Return the (X, Y) coordinate for the center point of the cell that contains the specified text.  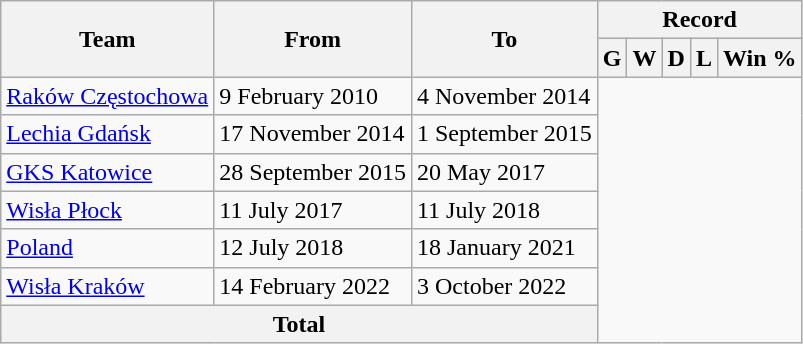
GKS Katowice (108, 172)
14 February 2022 (313, 286)
4 November 2014 (504, 96)
Raków Częstochowa (108, 96)
1 September 2015 (504, 134)
Poland (108, 248)
G (612, 58)
3 October 2022 (504, 286)
17 November 2014 (313, 134)
Lechia Gdańsk (108, 134)
28 September 2015 (313, 172)
D (676, 58)
18 January 2021 (504, 248)
9 February 2010 (313, 96)
Wisła Płock (108, 210)
Win % (760, 58)
To (504, 39)
Total (299, 324)
From (313, 39)
W (644, 58)
Wisła Kraków (108, 286)
11 July 2017 (313, 210)
Team (108, 39)
L (704, 58)
Record (700, 20)
12 July 2018 (313, 248)
11 July 2018 (504, 210)
20 May 2017 (504, 172)
